From the cell containing the given text, extract its center point as [X, Y] coordinate. 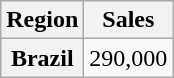
Brazil [42, 58]
290,000 [128, 58]
Sales [128, 20]
Region [42, 20]
